Find where the given text appears and provide that cell's center as (X, Y) coordinate. 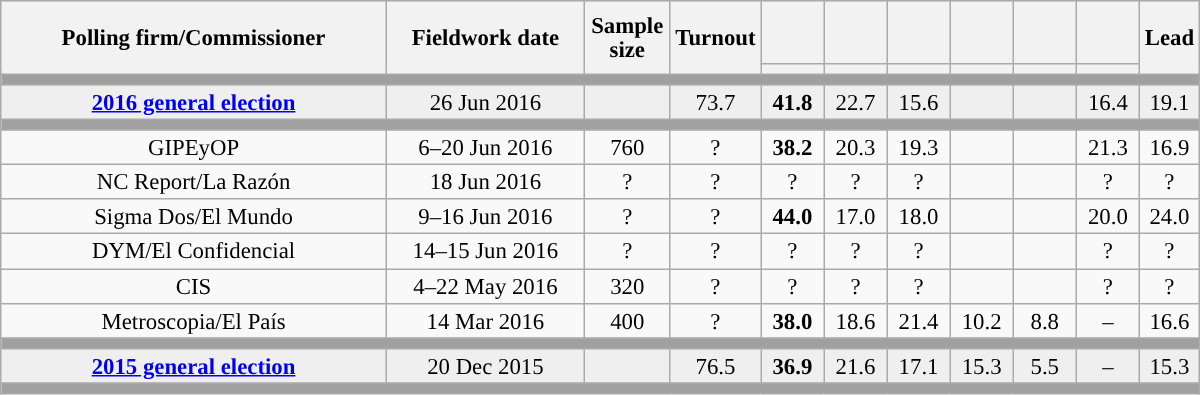
9–16 Jun 2016 (485, 218)
GIPEyOP (194, 148)
24.0 (1169, 218)
16.9 (1169, 148)
2015 general election (194, 366)
44.0 (792, 218)
4–22 May 2016 (485, 286)
NC Report/La Razón (194, 182)
22.7 (856, 102)
5.5 (1044, 366)
DYM/El Confidencial (194, 252)
14 Mar 2016 (485, 320)
Metroscopia/El País (194, 320)
Turnout (716, 38)
16.4 (1108, 102)
38.0 (792, 320)
26 Jun 2016 (485, 102)
17.1 (918, 366)
73.7 (716, 102)
21.4 (918, 320)
16.6 (1169, 320)
14–15 Jun 2016 (485, 252)
20.3 (856, 148)
320 (627, 286)
17.0 (856, 218)
21.3 (1108, 148)
19.3 (918, 148)
18.0 (918, 218)
21.6 (856, 366)
760 (627, 148)
Fieldwork date (485, 38)
19.1 (1169, 102)
15.6 (918, 102)
76.5 (716, 366)
2016 general election (194, 102)
18.6 (856, 320)
Sigma Dos/El Mundo (194, 218)
8.8 (1044, 320)
400 (627, 320)
Lead (1169, 38)
18 Jun 2016 (485, 182)
20.0 (1108, 218)
36.9 (792, 366)
6–20 Jun 2016 (485, 148)
20 Dec 2015 (485, 366)
Sample size (627, 38)
41.8 (792, 102)
Polling firm/Commissioner (194, 38)
CIS (194, 286)
10.2 (982, 320)
38.2 (792, 148)
